Determine the (X, Y) coordinate at the center of the cell enclosing the given text.  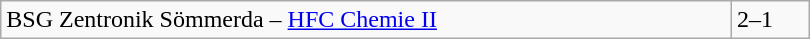
2–1 (770, 20)
BSG Zentronik Sömmerda – HFC Chemie II (366, 20)
